Identify which cell holds the provided text, then report its (x, y) central coordinate. 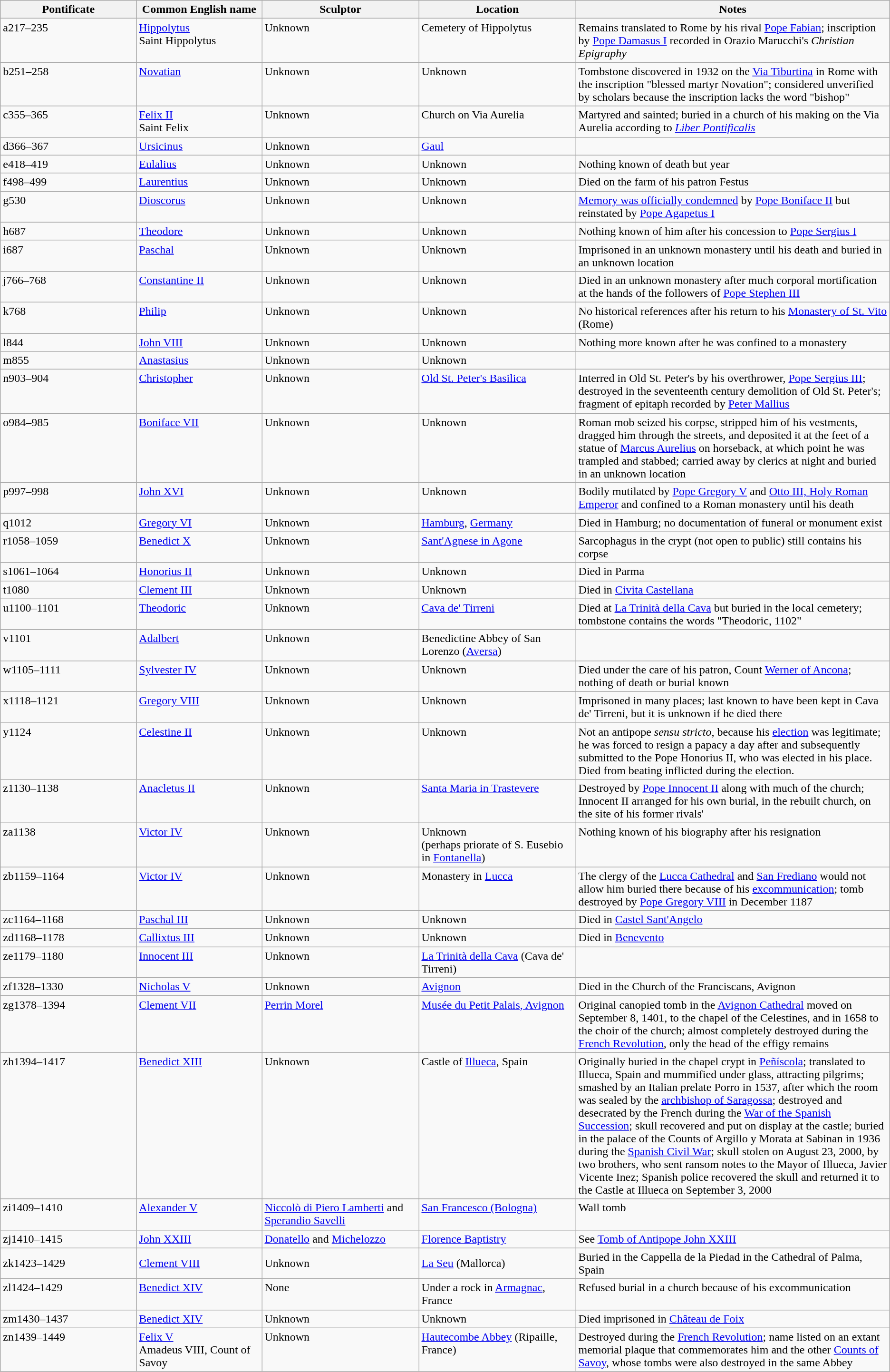
q1012 (68, 523)
Clement VIII (199, 1263)
r1058–1059 (68, 547)
i687 (68, 256)
zd1168–1178 (68, 938)
Died in Benevento (733, 938)
za1138 (68, 845)
John VIII (199, 342)
Benedictine Abbey of San Lorenzo (Aversa) (497, 645)
HippolytusSaint Hippolytus (199, 40)
Paschal (199, 256)
Wall tomb (733, 1215)
a217–235 (68, 40)
La Seu (Mallorca) (497, 1263)
zh1394–1417 (68, 1126)
Nothing known of death but year (733, 164)
Niccolò di Piero Lamberti and Sperandio Savelli (340, 1215)
Pontificate (68, 10)
Died in Hamburg; no documentation of funeral or monument exist (733, 523)
Nothing more known after he was confined to a monastery (733, 342)
zf1328–1330 (68, 987)
Refused burial in a church because of his excommunication (733, 1294)
Died in Parma (733, 572)
Sculptor (340, 10)
zb1159–1164 (68, 888)
Died on the farm of his patron Festus (733, 182)
zj1410–1415 (68, 1239)
John XVI (199, 498)
Callixtus III (199, 938)
Musée du Petit Palais, Avignon (497, 1024)
Under a rock in Armagnac, France (497, 1294)
Cava de' Tirreni (497, 614)
zm1430–1437 (68, 1319)
La Trinità della Cava (Cava de' Tirreni) (497, 963)
Common English name (199, 10)
m855 (68, 360)
Imprisoned in many places; last known to have been kept in Cava de' Tirreni, but it is unknown if he died there (733, 707)
Memory was officially condemned by Pope Boniface II but reinstated by Pope Agapetus I (733, 206)
None (340, 1294)
Bodily mutilated by Pope Gregory V and Otto III, Holy Roman Emperor and confined to a Roman monastery until his death (733, 498)
c355–365 (68, 122)
Unknown(perhaps priorate of S. Eusebio in Fontanella) (497, 845)
j766–768 (68, 286)
Christopher (199, 391)
Philip (199, 318)
John XXIII (199, 1239)
o984–985 (68, 448)
Avignon (497, 987)
v1101 (68, 645)
Ursicinus (199, 146)
Sylvester IV (199, 676)
Donatello and Michelozzo (340, 1239)
Florence Baptistry (497, 1239)
ze1179–1180 (68, 963)
Died in Castel Sant'Angelo (733, 920)
Constantine II (199, 286)
z1130–1138 (68, 801)
e418–419 (68, 164)
w1105–1111 (68, 676)
Monastery in Lucca (497, 888)
Perrin Morel (340, 1024)
Buried in the Cappella de la Piedad in the Cathedral of Palma, Spain (733, 1263)
See Tomb of Antipope John XXIII (733, 1239)
f498–499 (68, 182)
Notes (733, 10)
Benedict XIII (199, 1126)
Dioscorus (199, 206)
t1080 (68, 590)
Gregory VI (199, 523)
Died imprisoned in Château de Foix (733, 1319)
Martyred and sainted; buried in a church of his making on the Via Aurelia according to Liber Pontificalis (733, 122)
g530 (68, 206)
Hautecombe Abbey (Ripaille, France) (497, 1350)
Cemetery of Hippolytus (497, 40)
Anastasius (199, 360)
Felix VAmadeus VIII, Count of Savoy (199, 1350)
Sant'Agnese in Agone (497, 547)
Theodore (199, 231)
u1100–1101 (68, 614)
Boniface VII (199, 448)
Died in Civita Castellana (733, 590)
Theodoric (199, 614)
k768 (68, 318)
San Francesco (Bologna) (497, 1215)
Anacletus II (199, 801)
Church on Via Aurelia (497, 122)
zn1439–1449 (68, 1350)
d366–367 (68, 146)
zc1164–1168 (68, 920)
Gregory VIII (199, 707)
Location (497, 10)
Clement VII (199, 1024)
s1061–1064 (68, 572)
y1124 (68, 750)
Paschal III (199, 920)
Died under the care of his patron, Count Werner of Ancona; nothing of death or burial known (733, 676)
n903–904 (68, 391)
Gaul (497, 146)
x1118–1121 (68, 707)
Castle of Illueca, Spain (497, 1126)
Benedict X (199, 547)
Died at La Trinità della Cava but buried in the local cemetery; tombstone contains the words "Theodoric, 1102" (733, 614)
Nicholas V (199, 987)
Died in the Church of the Franciscans, Avignon (733, 987)
Clement III (199, 590)
Eulalius (199, 164)
h687 (68, 231)
Nothing known of his biography after his resignation (733, 845)
zg1378–1394 (68, 1024)
Alexander V (199, 1215)
Celestine II (199, 750)
Sarcophagus in the crypt (not open to public) still contains his corpse (733, 547)
b251–258 (68, 84)
Nothing known of him after his concession to Pope Sergius I (733, 231)
zk1423–1429 (68, 1263)
zi1409–1410 (68, 1215)
Remains translated to Rome by his rival Pope Fabian; inscription by Pope Damasus I recorded in Orazio Marucchi's Christian Epigraphy (733, 40)
Died in an unknown monastery after much corporal mortification at the hands of the followers of Pope Stephen III (733, 286)
Felix IISaint Felix (199, 122)
Hamburg, Germany (497, 523)
Adalbert (199, 645)
Honorius II (199, 572)
p997–998 (68, 498)
Imprisoned in an unknown monastery until his death and buried in an unknown location (733, 256)
Novatian (199, 84)
Old St. Peter's Basilica (497, 391)
Innocent III (199, 963)
l844 (68, 342)
Laurentius (199, 182)
Santa Maria in Trastevere (497, 801)
zl1424–1429 (68, 1294)
No historical references after his return to his Monastery of St. Vito (Rome) (733, 318)
